Detect which cell encompasses the target text, then output its [x, y] center coordinate. 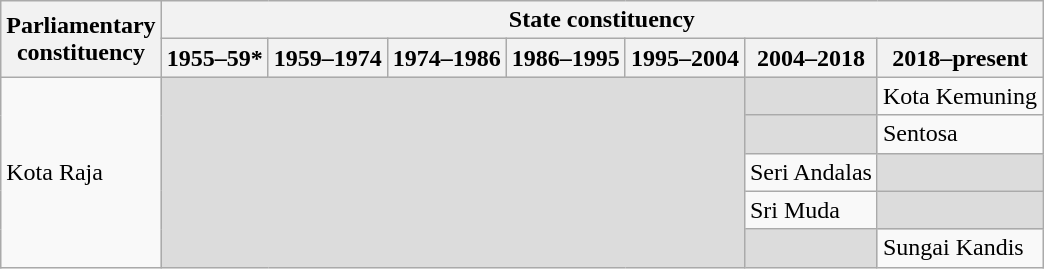
Kota Kemuning [960, 96]
Parliamentaryconstituency [81, 39]
Sri Muda [810, 210]
1986–1995 [566, 58]
1955–59* [214, 58]
Sentosa [960, 134]
State constituency [602, 20]
Seri Andalas [810, 172]
1995–2004 [684, 58]
1959–1974 [328, 58]
Kota Raja [81, 172]
2018–present [960, 58]
2004–2018 [810, 58]
1974–1986 [446, 58]
Sungai Kandis [960, 248]
